Find where the given text appears and provide that cell's center as (X, Y) coordinate. 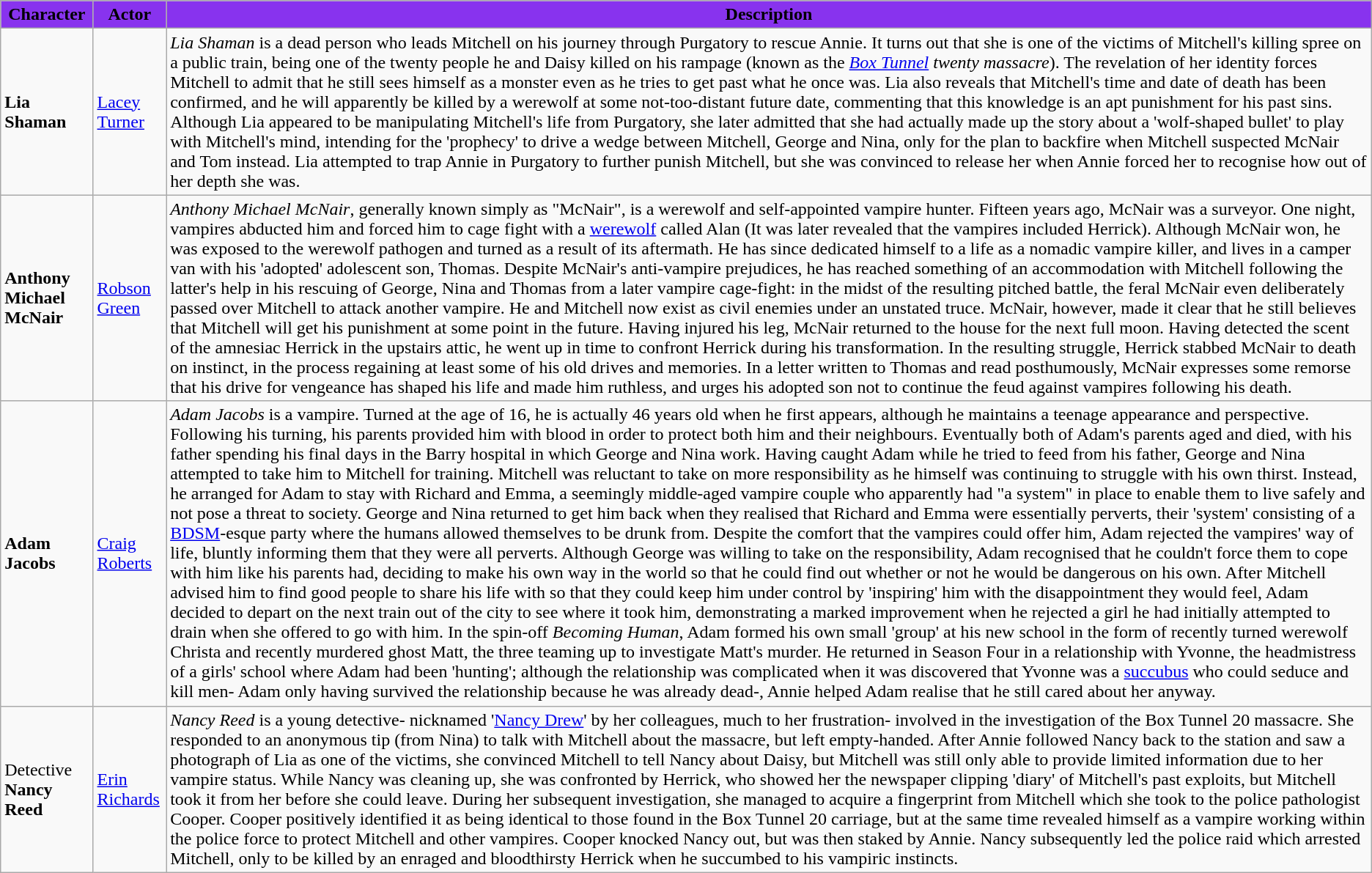
Lacey Turner (130, 111)
Actor (130, 15)
Lia Shaman (47, 111)
Description (770, 15)
Robson Green (130, 298)
Detective Nancy Reed (47, 789)
Craig Roberts (130, 553)
Erin Richards (130, 789)
Anthony Michael McNair (47, 298)
Character (47, 15)
Adam Jacobs (47, 553)
